Determine the (x, y) coordinate at the center of the cell enclosing the given text.  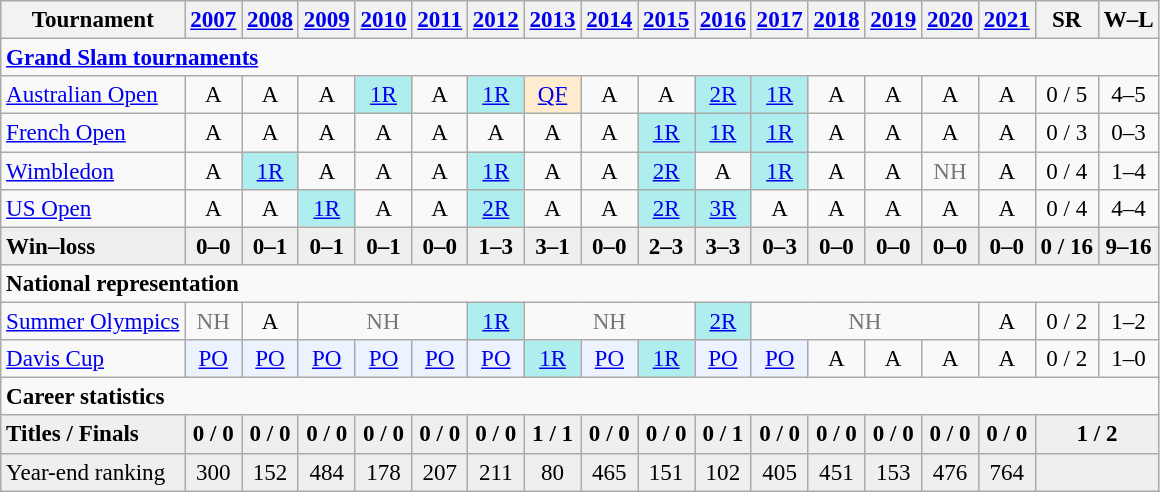
Titles / Finals (93, 435)
2–3 (666, 246)
178 (384, 472)
153 (894, 472)
0 / 3 (1066, 133)
2011 (440, 20)
0 / 5 (1066, 95)
Davis Cup (93, 359)
2007 (214, 20)
4–5 (1128, 95)
2008 (270, 20)
80 (552, 472)
3R (722, 209)
9–16 (1128, 246)
207 (440, 472)
1 / 2 (1097, 435)
3–3 (722, 246)
W–L (1128, 20)
405 (780, 472)
Wimbledon (93, 171)
4–4 (1128, 209)
Career statistics (580, 397)
2018 (836, 20)
Australian Open (93, 95)
1–3 (496, 246)
2009 (326, 20)
300 (214, 472)
SR (1066, 20)
National representation (580, 284)
151 (666, 472)
2017 (780, 20)
2021 (1006, 20)
2015 (666, 20)
211 (496, 472)
Win–loss (93, 246)
Year-end ranking (93, 472)
1–4 (1128, 171)
764 (1006, 472)
0 / 1 (722, 435)
US Open (93, 209)
2013 (552, 20)
2019 (894, 20)
476 (950, 472)
Tournament (93, 20)
451 (836, 472)
2016 (722, 20)
102 (722, 472)
1–2 (1128, 322)
QF (552, 95)
465 (610, 472)
152 (270, 472)
Grand Slam tournaments (580, 58)
484 (326, 472)
3–1 (552, 246)
2012 (496, 20)
2014 (610, 20)
2020 (950, 20)
Summer Olympics (93, 322)
French Open (93, 133)
1 / 1 (552, 435)
0 / 16 (1066, 246)
2010 (384, 20)
1–0 (1128, 359)
